Return (x, y) of the center of cell containing provided text 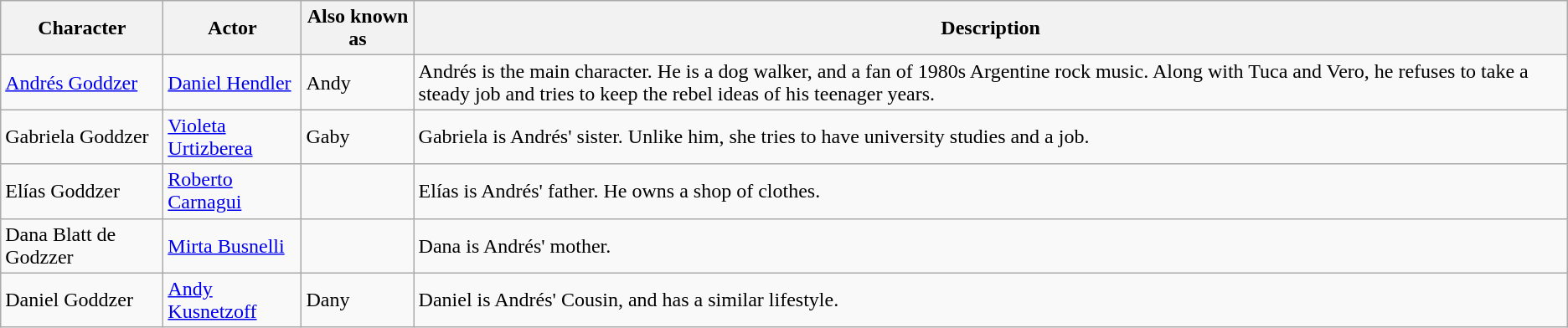
Roberto Carnagui (233, 191)
Andrés Goddzer (82, 82)
Dana is Andrés' mother. (990, 246)
Andy (358, 82)
Mirta Busnelli (233, 246)
Dany (358, 300)
Gabriela is Andrés' sister. Unlike him, she tries to have university studies and a job. (990, 137)
Dana Blatt de Godzzer (82, 246)
Elías Goddzer (82, 191)
Actor (233, 28)
Gabriela Goddzer (82, 137)
Violeta Urtizberea (233, 137)
Andy Kusnetzoff (233, 300)
Character (82, 28)
Elías is Andrés' father. He owns a shop of clothes. (990, 191)
Description (990, 28)
Daniel Goddzer (82, 300)
Daniel Hendler (233, 82)
Gaby (358, 137)
Also known as (358, 28)
Daniel is Andrés' Cousin, and has a similar lifestyle. (990, 300)
